Scan for the cell matching the given text and deliver its (X, Y) coordinate at center. 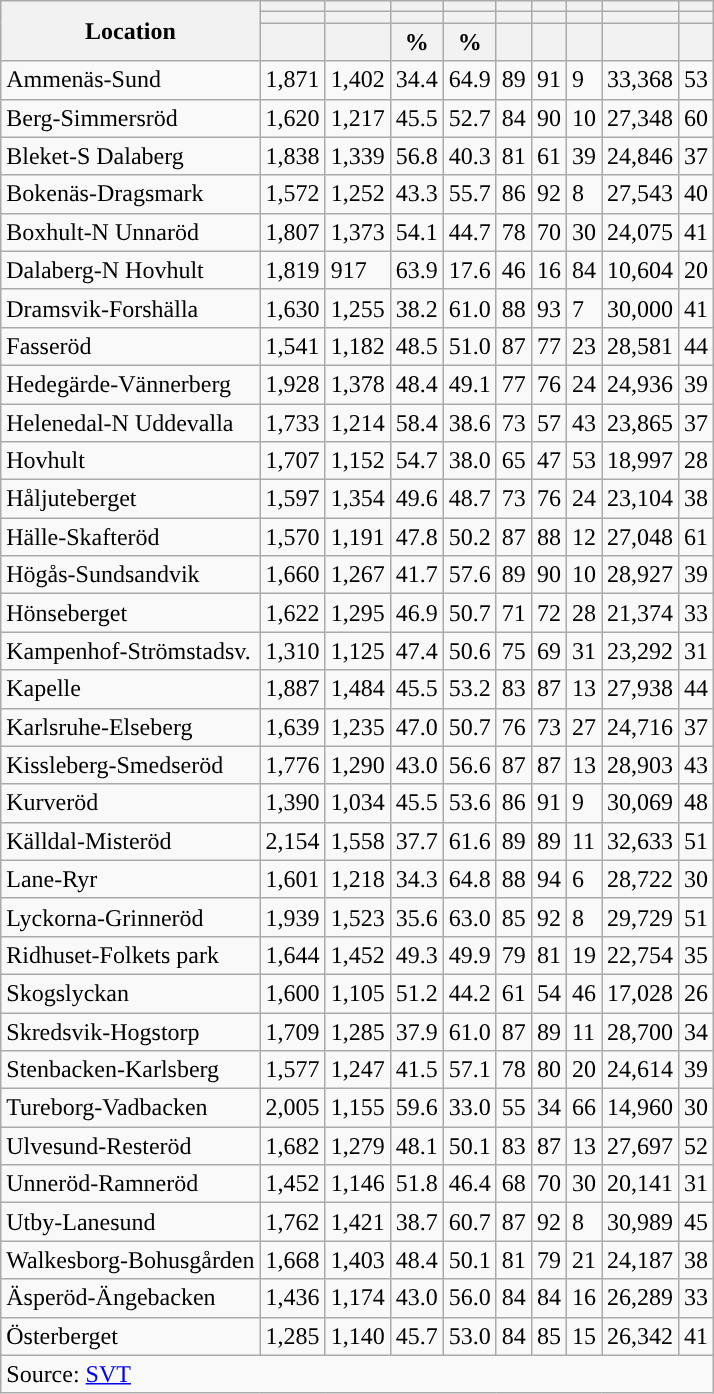
1,630 (292, 308)
1,214 (358, 423)
28,700 (640, 1031)
2,154 (292, 841)
64.8 (470, 879)
49.3 (416, 955)
55.7 (470, 194)
1,572 (292, 194)
7 (584, 308)
1,174 (358, 1298)
27,348 (640, 118)
1,125 (358, 651)
23,865 (640, 423)
Helenedal-N Uddevalla (130, 423)
61.6 (470, 841)
Hedegärde-Vännerberg (130, 384)
35 (696, 955)
37.7 (416, 841)
51.0 (470, 346)
35.6 (416, 917)
1,558 (358, 841)
71 (514, 613)
22,754 (640, 955)
59.6 (416, 1108)
24,075 (640, 232)
6 (584, 879)
38.0 (470, 461)
1,105 (358, 993)
48 (696, 803)
53.2 (470, 689)
20,141 (640, 1184)
1,639 (292, 727)
55 (514, 1108)
66 (584, 1108)
1,290 (358, 765)
1,217 (358, 118)
1,541 (292, 346)
1,660 (292, 575)
1,247 (358, 1070)
24,846 (640, 156)
47 (548, 461)
57 (548, 423)
1,378 (358, 384)
Ridhuset-Folkets park (130, 955)
50.2 (470, 537)
1,939 (292, 917)
Kissleberg-Smedseröd (130, 765)
1,709 (292, 1031)
1,484 (358, 689)
Kampenhof-Strömstadsv. (130, 651)
1,373 (358, 232)
Ulvesund-Resteröd (130, 1146)
93 (548, 308)
27,048 (640, 537)
1,819 (292, 270)
24,716 (640, 727)
1,644 (292, 955)
1,887 (292, 689)
50.6 (470, 651)
1,155 (358, 1108)
40 (696, 194)
Bokenäs-Dragsmark (130, 194)
15 (584, 1336)
33,368 (640, 80)
63.9 (416, 270)
80 (548, 1070)
29,729 (640, 917)
1,191 (358, 537)
23 (584, 346)
56.0 (470, 1298)
52 (696, 1146)
1,871 (292, 80)
45 (696, 1222)
Fasseröd (130, 346)
1,152 (358, 461)
38.2 (416, 308)
57.1 (470, 1070)
94 (548, 879)
48.1 (416, 1146)
32,633 (640, 841)
17.6 (470, 270)
44.7 (470, 232)
1,668 (292, 1260)
1,838 (292, 156)
Kurveröd (130, 803)
Lane-Ryr (130, 879)
Kapelle (130, 689)
63.0 (470, 917)
Location (130, 31)
56.8 (416, 156)
38.6 (470, 423)
53.0 (470, 1336)
1,928 (292, 384)
1,255 (358, 308)
1,267 (358, 575)
Boxhult-N Unnaröd (130, 232)
27,938 (640, 689)
17,028 (640, 993)
Tureborg-Vadbacken (130, 1108)
1,570 (292, 537)
Hönseberget (130, 613)
24,614 (640, 1070)
1,295 (358, 613)
26,342 (640, 1336)
Skogslyckan (130, 993)
1,182 (358, 346)
1,436 (292, 1298)
56.6 (470, 765)
48.5 (416, 346)
47.4 (416, 651)
12 (584, 537)
Source: SVT (358, 1374)
54.7 (416, 461)
1,354 (358, 499)
Utby-Lanesund (130, 1222)
65 (514, 461)
30,069 (640, 803)
43.3 (416, 194)
28,903 (640, 765)
1,523 (358, 917)
1,403 (358, 1260)
30,989 (640, 1222)
27 (584, 727)
45.7 (416, 1336)
1,601 (292, 879)
Walkesborg-Bohusgården (130, 1260)
49.9 (470, 955)
1,577 (292, 1070)
Källdal-Misteröd (130, 841)
41.5 (416, 1070)
Stenbacken-Karlsberg (130, 1070)
Hälle-Skafteröd (130, 537)
14,960 (640, 1108)
1,622 (292, 613)
60 (696, 118)
48.7 (470, 499)
Dalaberg-N Hovhult (130, 270)
1,682 (292, 1146)
1,600 (292, 993)
1,146 (358, 1184)
Berg-Simmersröd (130, 118)
1,252 (358, 194)
1,218 (358, 879)
1,034 (358, 803)
1,620 (292, 118)
1,140 (358, 1336)
33.0 (470, 1108)
1,707 (292, 461)
1,776 (292, 765)
917 (358, 270)
Hovhult (130, 461)
72 (548, 613)
58.4 (416, 423)
28,927 (640, 575)
51.8 (416, 1184)
30,000 (640, 308)
34.3 (416, 879)
1,597 (292, 499)
Dramsvik-Forshälla (130, 308)
54.1 (416, 232)
64.9 (470, 80)
1,402 (358, 80)
1,235 (358, 727)
46.4 (470, 1184)
38.7 (416, 1222)
1,339 (358, 156)
52.7 (470, 118)
19 (584, 955)
Karlsruhe-Elseberg (130, 727)
Håljuteberget (130, 499)
24,936 (640, 384)
57.6 (470, 575)
Skredsvik-Hogstorp (130, 1031)
54 (548, 993)
1,807 (292, 232)
18,997 (640, 461)
10,604 (640, 270)
21 (584, 1260)
Österberget (130, 1336)
28,581 (640, 346)
1,421 (358, 1222)
47.0 (416, 727)
21,374 (640, 613)
75 (514, 651)
40.3 (470, 156)
49.6 (416, 499)
37.9 (416, 1031)
60.7 (470, 1222)
68 (514, 1184)
53.6 (470, 803)
41.7 (416, 575)
Bleket-S Dalaberg (130, 156)
44.2 (470, 993)
49.1 (470, 384)
1,762 (292, 1222)
23,104 (640, 499)
Högås-Sundsandvik (130, 575)
Unneröd-Ramneröd (130, 1184)
28,722 (640, 879)
1,390 (292, 803)
Ammenäs-Sund (130, 80)
51.2 (416, 993)
24,187 (640, 1260)
Äsperöd-Ängebacken (130, 1298)
34.4 (416, 80)
27,697 (640, 1146)
1,733 (292, 423)
26,289 (640, 1298)
47.8 (416, 537)
69 (548, 651)
1,279 (358, 1146)
26 (696, 993)
27,543 (640, 194)
1,310 (292, 651)
46.9 (416, 613)
2,005 (292, 1108)
23,292 (640, 651)
Lyckorna-Grinneröd (130, 917)
